Detect which cell encompasses the target text, then output its [x, y] center coordinate. 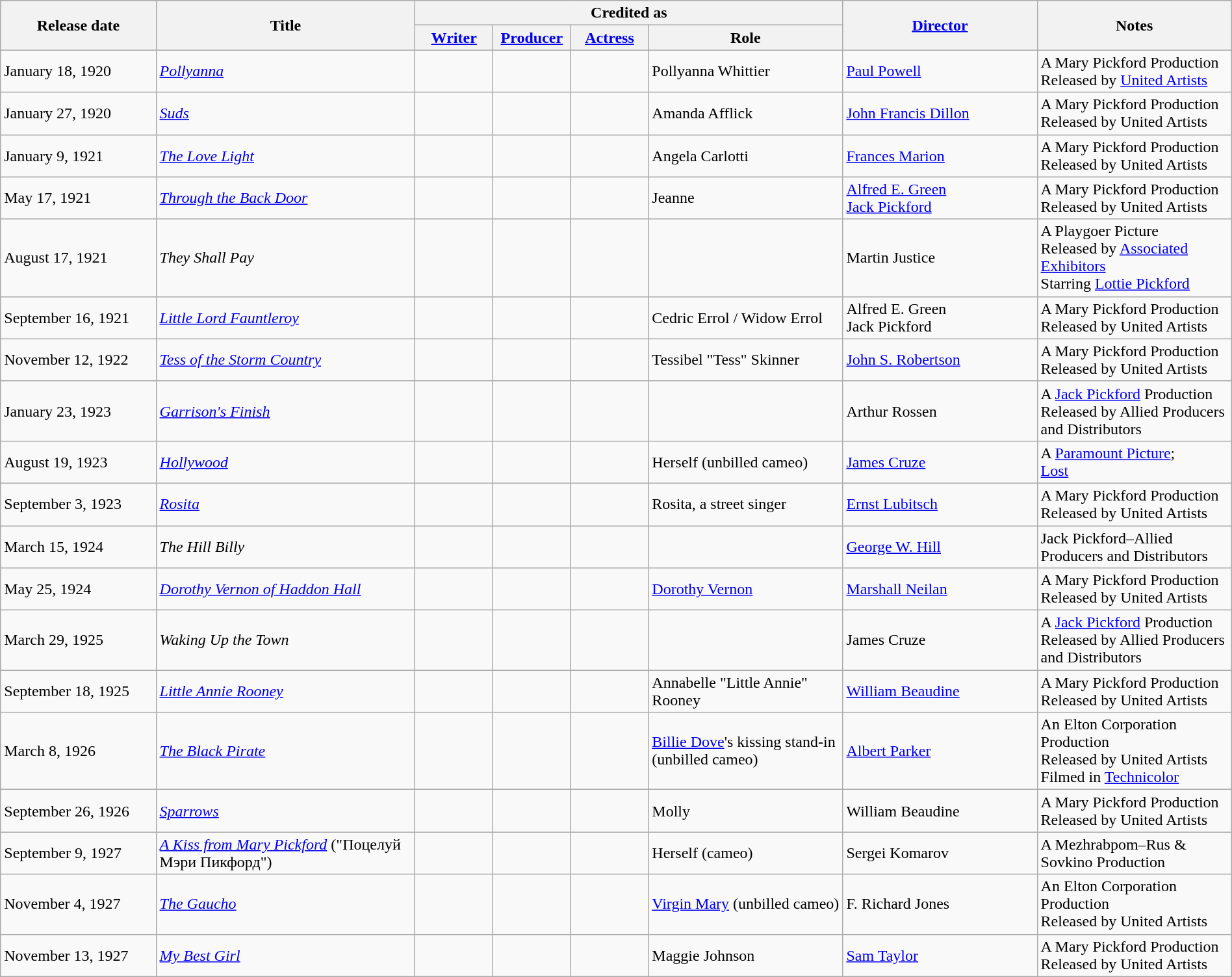
Writer [454, 38]
An Elton Corporation ProductionReleased by United ArtistsFilmed in Technicolor [1135, 751]
A Playgoer PictureReleased by Associated ExhibitorsStarring Lottie Pickford [1135, 257]
An Elton Corporation ProductionReleased by United Artists [1135, 904]
Jeanne [746, 198]
The Love Light [286, 156]
Virgin Mary (unbilled cameo) [746, 904]
Sam Taylor [940, 956]
Rosita, a street singer [746, 504]
January 9, 1921 [78, 156]
March 8, 1926 [78, 751]
Arthur Rossen [940, 411]
Role [746, 38]
Marshall Neilan [940, 589]
Paul Powell [940, 72]
Angela Carlotti [746, 156]
George W. Hill [940, 546]
September 3, 1923 [78, 504]
Pollyanna [286, 72]
Suds [286, 113]
Martin Justice [940, 257]
The Black Pirate [286, 751]
Little Annie Rooney [286, 692]
Sparrows [286, 811]
The Hill Billy [286, 546]
Maggie Johnson [746, 956]
Albert Parker [940, 751]
January 27, 1920 [78, 113]
November 4, 1927 [78, 904]
August 17, 1921 [78, 257]
Herself (cameo) [746, 853]
Garrison's Finish [286, 411]
F. Richard Jones [940, 904]
My Best Girl [286, 956]
A Paramount Picture;Lost [1135, 462]
A Mezhrabpom–Rus & Sovkino Production [1135, 853]
Actress [610, 38]
Molly [746, 811]
September 26, 1926 [78, 811]
November 12, 1922 [78, 360]
Tess of the Storm Country [286, 360]
September 16, 1921 [78, 317]
Ernst Lubitsch [940, 504]
May 25, 1924 [78, 589]
March 29, 1925 [78, 640]
September 9, 1927 [78, 853]
Cedric Errol / Widow Errol [746, 317]
August 19, 1923 [78, 462]
May 17, 1921 [78, 198]
January 18, 1920 [78, 72]
Rosita [286, 504]
Waking Up the Town [286, 640]
Amanda Afflick [746, 113]
Hollywood [286, 462]
Jack Pickford–Allied Producers and Distributors [1135, 546]
Herself (unbilled cameo) [746, 462]
Credited as [629, 13]
November 13, 1927 [78, 956]
Title [286, 25]
Tessibel "Tess" Skinner [746, 360]
Producer [532, 38]
September 18, 1925 [78, 692]
Notes [1135, 25]
Through the Back Door [286, 198]
The Gaucho [286, 904]
John S. Robertson [940, 360]
They Shall Pay [286, 257]
John Francis Dillon [940, 113]
Director [940, 25]
Dorothy Vernon of Haddon Hall [286, 589]
Sergei Komarov [940, 853]
Little Lord Fauntleroy [286, 317]
Frances Marion [940, 156]
A Kiss from Mary Pickford ("Поцелуй Мэри Пикфорд") [286, 853]
January 23, 1923 [78, 411]
March 15, 1924 [78, 546]
Release date [78, 25]
Annabelle "Little Annie" Rooney [746, 692]
Pollyanna Whittier [746, 72]
Billie Dove's kissing stand-in (unbilled cameo) [746, 751]
Dorothy Vernon [746, 589]
